Output the (X, Y) coordinate of the center of the cell containing the given text.  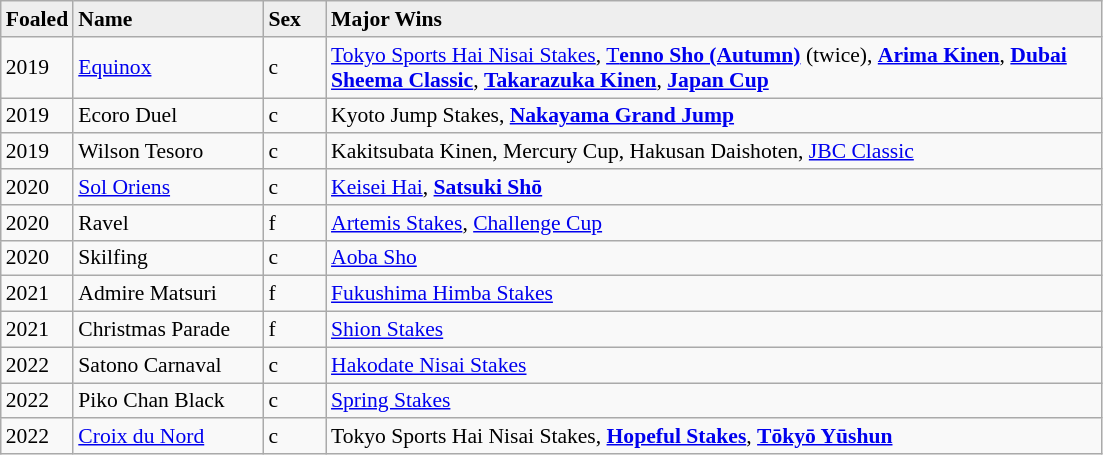
Fukushima Himba Stakes (714, 294)
Aoba Sho (714, 258)
Croix du Nord (168, 437)
Foaled (37, 19)
Ecoro Duel (168, 116)
Major Wins (714, 19)
Admire Matsuri (168, 294)
Shion Stakes (714, 330)
Hakodate Nisai Stakes (714, 365)
Tokyo Sports Hai Nisai Stakes, Hopeful Stakes, Tōkyō Yūshun (714, 437)
Name (168, 19)
Satono Carnaval (168, 365)
Kakitsubata Kinen, Mercury Cup, Hakusan Daishoten, JBC Classic (714, 152)
Christmas Parade (168, 330)
Equinox (168, 68)
Wilson Tesoro (168, 152)
Ravel (168, 223)
Sex (294, 19)
Skilfing (168, 258)
Kyoto Jump Stakes, Nakayama Grand Jump (714, 116)
Keisei Hai, Satsuki Shō (714, 187)
Artemis Stakes, Challenge Cup (714, 223)
Piko Chan Black (168, 401)
Spring Stakes (714, 401)
Sol Oriens (168, 187)
Tokyo Sports Hai Nisai Stakes, Tenno Sho (Autumn) (twice), Arima Kinen, Dubai Sheema Classic, Takarazuka Kinen, Japan Cup (714, 68)
